Detect which cell encompasses the target text, then output its (X, Y) center coordinate. 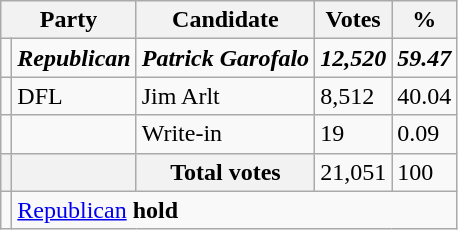
12,520 (354, 58)
Patrick Garofalo (225, 58)
21,051 (354, 172)
Write-in (225, 134)
19 (354, 134)
Jim Arlt (225, 96)
Candidate (225, 20)
0.09 (424, 134)
Party (68, 20)
Republican (74, 58)
Republican hold (234, 210)
DFL (74, 96)
Total votes (225, 172)
40.04 (424, 96)
Votes (354, 20)
% (424, 20)
100 (424, 172)
8,512 (354, 96)
59.47 (424, 58)
